For the text-containing cell, return its midpoint in (X, Y) coordinate format. 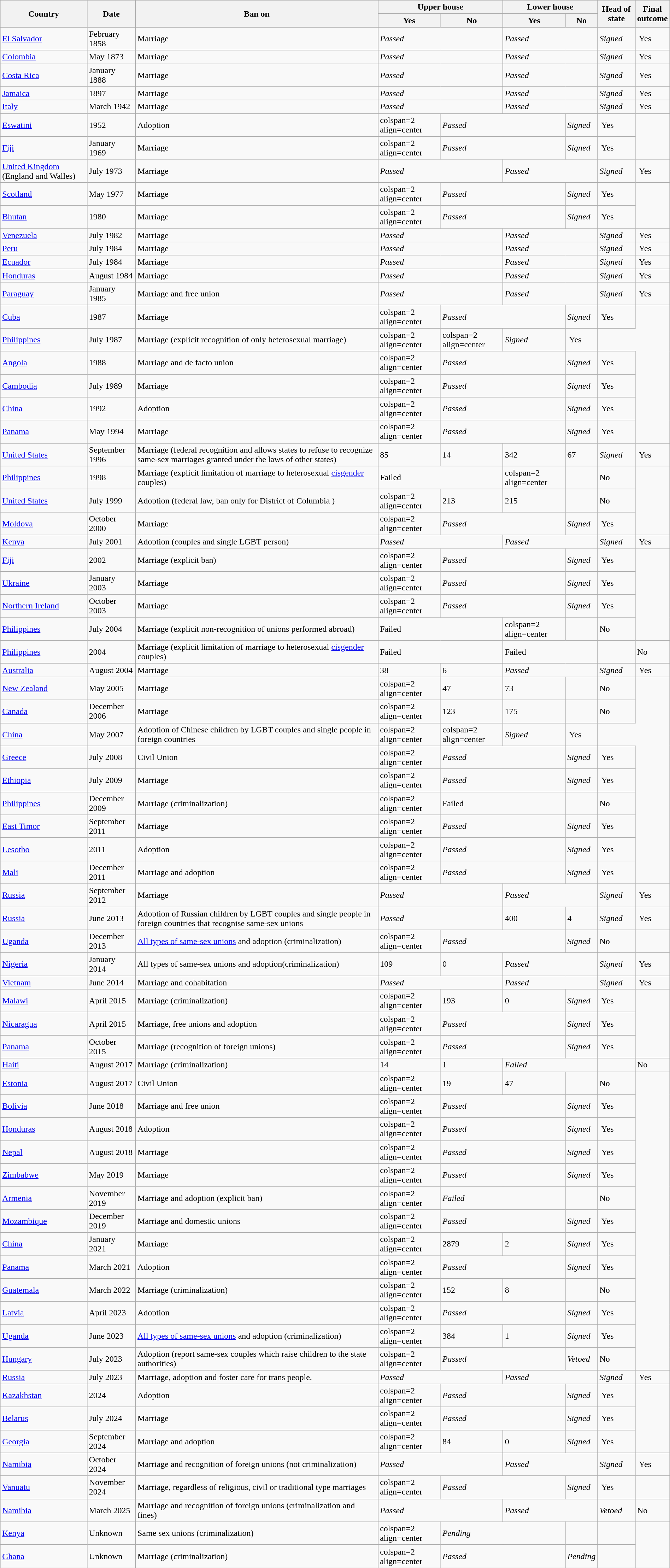
Cambodia (44, 386)
Estonia (44, 1083)
1897 (111, 93)
Bolivia (44, 1106)
Nicaragua (44, 1024)
Ban on (257, 14)
Marriage and de facto union (257, 362)
July 2024 (111, 1418)
Same sex unions (criminalization) (257, 1533)
Adoption (couples and single LGBT person) (257, 542)
September 2024 (111, 1442)
July 2004 (111, 629)
May 1873 (111, 57)
January 2003 (111, 583)
38 (409, 670)
Adoption of Russian children by LGBT couples and single people in foreign countries that recognise same-sex unions (257, 918)
109 (409, 965)
Marriage and adoption (explicit ban) (257, 1198)
Ghana (44, 1556)
Malawi (44, 1001)
May 2019 (111, 1175)
Date (111, 14)
Bhutan (44, 217)
Costa Rica (44, 75)
January 1985 (111, 294)
July 1999 (111, 500)
All types of same-sex unions and adoption(criminalization) (257, 965)
Marriage (explicit recognition of only heterosexual marriage) (257, 340)
67 (582, 454)
September 1996 (111, 454)
August 1984 (111, 276)
Italy (44, 107)
1952 (111, 125)
June 2014 (111, 983)
Marriage, free unions and adoption (257, 1024)
6 (471, 670)
Haiti (44, 1065)
2 (534, 1244)
84 (471, 1442)
4 (582, 918)
December 2006 (111, 712)
175 (534, 712)
November 2024 (111, 1487)
Scotland (44, 194)
Nigeria (44, 965)
2024 (111, 1396)
August 2004 (111, 670)
Zimbabwe (44, 1175)
1998 (111, 478)
October 2024 (111, 1464)
December 2019 (111, 1221)
April 2023 (111, 1313)
September 2012 (111, 895)
Vietnam (44, 983)
Latvia (44, 1313)
85 (409, 454)
Marriage (explicit non-recognition of unions performed abroad) (257, 629)
1987 (111, 317)
73 (534, 688)
Moldova (44, 524)
December 2009 (111, 803)
December 2013 (111, 941)
Marriage (explicit ban) (257, 560)
March 2025 (111, 1510)
2879 (471, 1244)
Marriage and recognition of foreign unions (not criminalization) (257, 1464)
Finaloutcome (652, 14)
Marriage and cohabitation (257, 983)
Guatemala (44, 1290)
Marriage (federal recognition and allows states to refuse to recognize same-sex marriages granted under the laws of other states) (257, 454)
September 2011 (111, 826)
May 1977 (111, 194)
Marriage and domestic unions (257, 1221)
Adoption of Chinese children by LGBT couples and single people in foreign countries (257, 734)
Greece (44, 758)
Vanuatu (44, 1487)
Angola (44, 362)
Paraguay (44, 294)
Hungary (44, 1359)
Upper house (441, 7)
Marriage (recognition of foreign unions) (257, 1047)
May 2005 (111, 688)
July 1989 (111, 386)
March 2021 (111, 1267)
Peru (44, 249)
October 2003 (111, 606)
March 1942 (111, 107)
Colombia (44, 57)
Country (44, 14)
Georgia (44, 1442)
January 1969 (111, 148)
February 1858 (111, 39)
Ethiopia (44, 780)
2011 (111, 849)
Ecuador (44, 262)
Mali (44, 872)
Head of state (616, 14)
October 2000 (111, 524)
8 (534, 1290)
1980 (111, 217)
January 2021 (111, 1244)
Marriage and recognition of foreign unions (criminalization and fines) (257, 1510)
November 2019 (111, 1198)
East Timor (44, 826)
May 2007 (111, 734)
1988 (111, 362)
Belarus (44, 1418)
July 1987 (111, 340)
January 1888 (111, 75)
Cuba (44, 317)
2002 (111, 560)
Marriage, regardless of religious, civil or traditional type marriages (257, 1487)
Eswatini (44, 125)
El Salvador (44, 39)
Australia (44, 670)
Canada (44, 712)
Nepal (44, 1152)
Jamaica (44, 93)
July 1973 (111, 171)
Adoption (federal law, ban only for District of Columbia ) (257, 500)
July 1982 (111, 235)
213 (471, 500)
Ukraine (44, 583)
January 2014 (111, 965)
December 2011 (111, 872)
19 (471, 1083)
152 (471, 1290)
July 2009 (111, 780)
June 2018 (111, 1106)
123 (471, 712)
June 2013 (111, 918)
Lower house (550, 7)
March 2022 (111, 1290)
Northern Ireland (44, 606)
October 2015 (111, 1047)
Armenia (44, 1198)
384 (471, 1336)
July 2008 (111, 758)
Kazakhstan (44, 1396)
Venezuela (44, 235)
193 (471, 1001)
New Zealand (44, 688)
Adoption (report same-sex couples which raise children to the state authorities) (257, 1359)
June 2023 (111, 1336)
United Kingdom (England and Walles) (44, 171)
Marriage, adoption and foster care for trans people. (257, 1377)
215 (534, 500)
2004 (111, 652)
Lesotho (44, 849)
Mozambique (44, 1221)
1992 (111, 408)
400 (534, 918)
July 2001 (111, 542)
May 1994 (111, 432)
342 (534, 454)
